Locate the cell with the specified text and output its (X, Y) center coordinate. 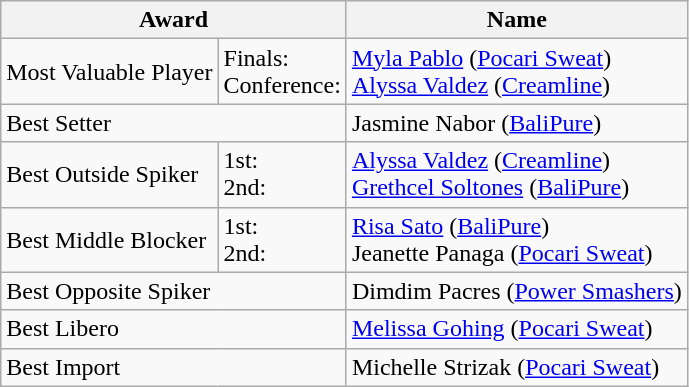
Best Opposite Spiker (174, 291)
Risa Sato (BaliPure) Jeanette Panaga (Pocari Sweat) (516, 240)
Dimdim Pacres (Power Smashers) (516, 291)
Myla Pablo (Pocari Sweat) Alyssa Valdez (Creamline) (516, 72)
Most Valuable Player (110, 72)
Melissa Gohing (Pocari Sweat) (516, 329)
Name (516, 20)
Alyssa Valdez (Creamline) Grethcel Soltones (BaliPure) (516, 174)
Best Import (174, 367)
Michelle Strizak (Pocari Sweat) (516, 367)
Finals:Conference: (282, 72)
Jasmine Nabor (BaliPure) (516, 123)
Best Libero (174, 329)
Award (174, 20)
Best Setter (174, 123)
Best Outside Spiker (110, 174)
Best Middle Blocker (110, 240)
